Scan for the cell matching the given text and deliver its (x, y) coordinate at center. 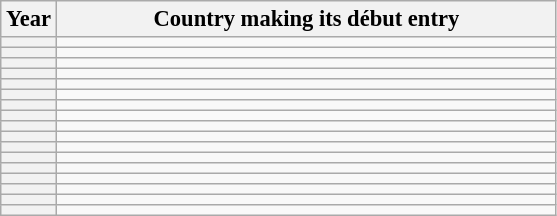
Country making its début entry (306, 19)
Year (29, 19)
